Find where the given text appears and provide that cell's center as (x, y) coordinate. 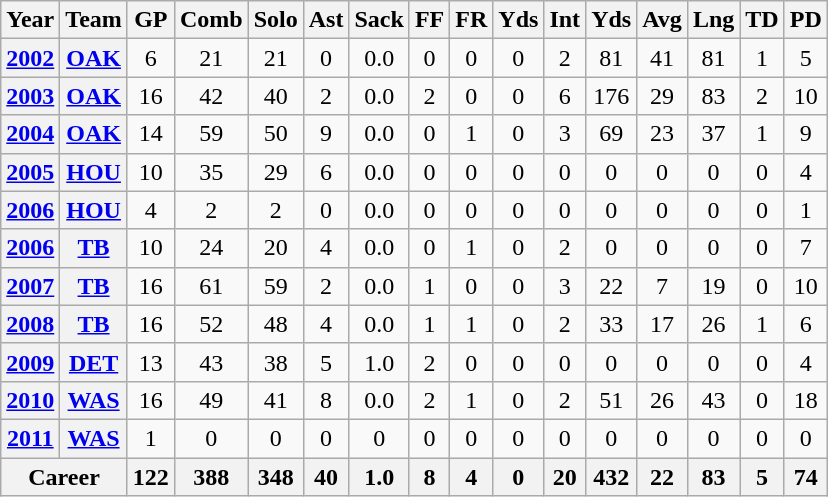
74 (806, 477)
51 (612, 400)
33 (612, 324)
24 (211, 248)
35 (211, 172)
38 (276, 362)
2004 (30, 134)
23 (662, 134)
37 (713, 134)
61 (211, 286)
DET (94, 362)
13 (150, 362)
Ast (326, 20)
348 (276, 477)
FF (429, 20)
69 (612, 134)
432 (612, 477)
48 (276, 324)
Year (30, 20)
17 (662, 324)
2005 (30, 172)
Career (64, 477)
388 (211, 477)
2007 (30, 286)
Avg (662, 20)
2002 (30, 58)
TD (762, 20)
2011 (30, 438)
Team (94, 20)
176 (612, 96)
49 (211, 400)
Sack (379, 20)
14 (150, 134)
2010 (30, 400)
Solo (276, 20)
2003 (30, 96)
18 (806, 400)
19 (713, 286)
Comb (211, 20)
42 (211, 96)
Int (565, 20)
Lng (713, 20)
2008 (30, 324)
FR (472, 20)
52 (211, 324)
GP (150, 20)
50 (276, 134)
PD (806, 20)
122 (150, 477)
2009 (30, 362)
